Identify which cell holds the provided text, then report its (x, y) central coordinate. 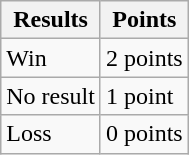
Loss (51, 134)
Points (144, 20)
No result (51, 96)
2 points (144, 58)
Results (51, 20)
1 point (144, 96)
0 points (144, 134)
Win (51, 58)
